Search for the cell housing the specified text and yield its [X, Y] center coordinate. 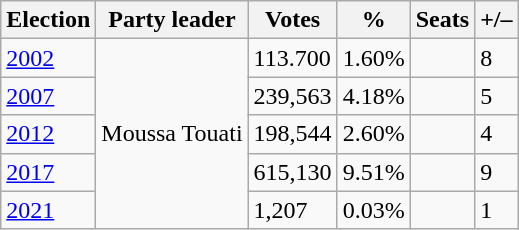
2.60% [374, 134]
2021 [48, 210]
2007 [48, 96]
0.03% [374, 210]
239,563 [292, 96]
Party leader [172, 20]
Moussa Touati [172, 134]
615,130 [292, 172]
5 [496, 96]
113.700 [292, 58]
9 [496, 172]
2002 [48, 58]
1 [496, 210]
4 [496, 134]
% [374, 20]
Election [48, 20]
198,544 [292, 134]
Seats [442, 20]
1.60% [374, 58]
2017 [48, 172]
9.51% [374, 172]
+/– [496, 20]
2012 [48, 134]
1,207 [292, 210]
4.18% [374, 96]
Votes [292, 20]
8 [496, 58]
